Output the [x, y] coordinate of the center of the cell containing the given text.  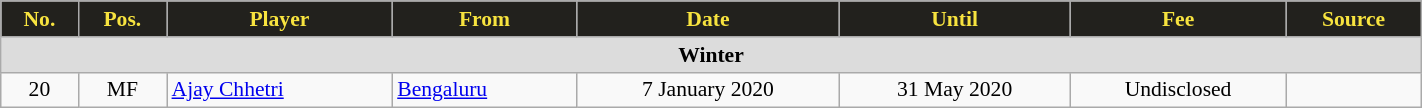
20 [40, 90]
Pos. [122, 19]
MF [122, 90]
7 January 2020 [708, 90]
Bengaluru [484, 90]
Ajay Chhetri [280, 90]
Until [954, 19]
Player [280, 19]
Fee [1178, 19]
Undisclosed [1178, 90]
Winter [711, 55]
Source [1354, 19]
No. [40, 19]
Date [708, 19]
From [484, 19]
31 May 2020 [954, 90]
